Provide the [X, Y] coordinate of the cell's center where the given text is located.  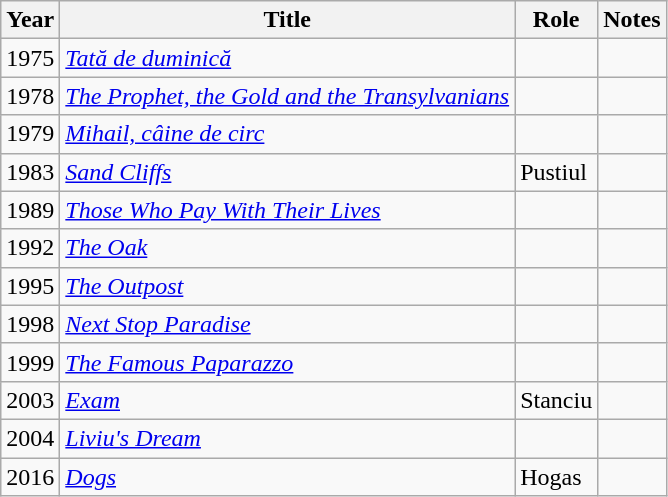
Tată de duminică [288, 58]
1998 [30, 324]
Role [556, 20]
Stanciu [556, 400]
Pustiul [556, 172]
Sand Cliffs [288, 172]
The Oak [288, 248]
Year [30, 20]
Exam [288, 400]
1989 [30, 210]
2016 [30, 477]
1999 [30, 362]
Notes [632, 20]
The Famous Paparazzo [288, 362]
Hogas [556, 477]
1978 [30, 96]
The Outpost [288, 286]
Mihail, câine de circ [288, 134]
1992 [30, 248]
Title [288, 20]
Next Stop Paradise [288, 324]
1995 [30, 286]
The Prophet, the Gold and the Transylvanians [288, 96]
1983 [30, 172]
Those Who Pay With Their Lives [288, 210]
Liviu's Dream [288, 438]
1975 [30, 58]
2004 [30, 438]
Dogs [288, 477]
2003 [30, 400]
1979 [30, 134]
